Capture the cell that displays the provided text and extract its [X, Y] central coordinate. 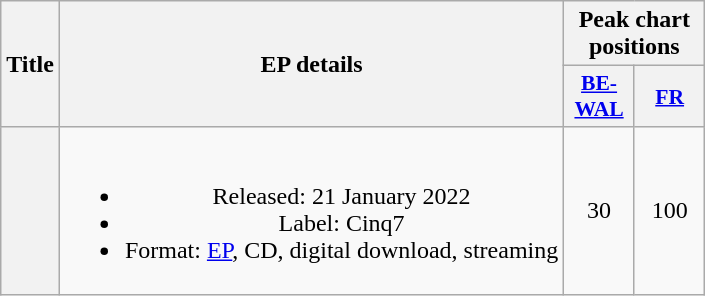
FR [670, 96]
Title [30, 64]
BE-WAL [600, 96]
Peak chart positions [634, 34]
100 [670, 210]
Released: 21 January 2022Label: Cinq7Format: EP, CD, digital download, streaming [311, 210]
EP details [311, 64]
30 [600, 210]
